Provide the (X, Y) coordinate of the cell's center where the given text is located.  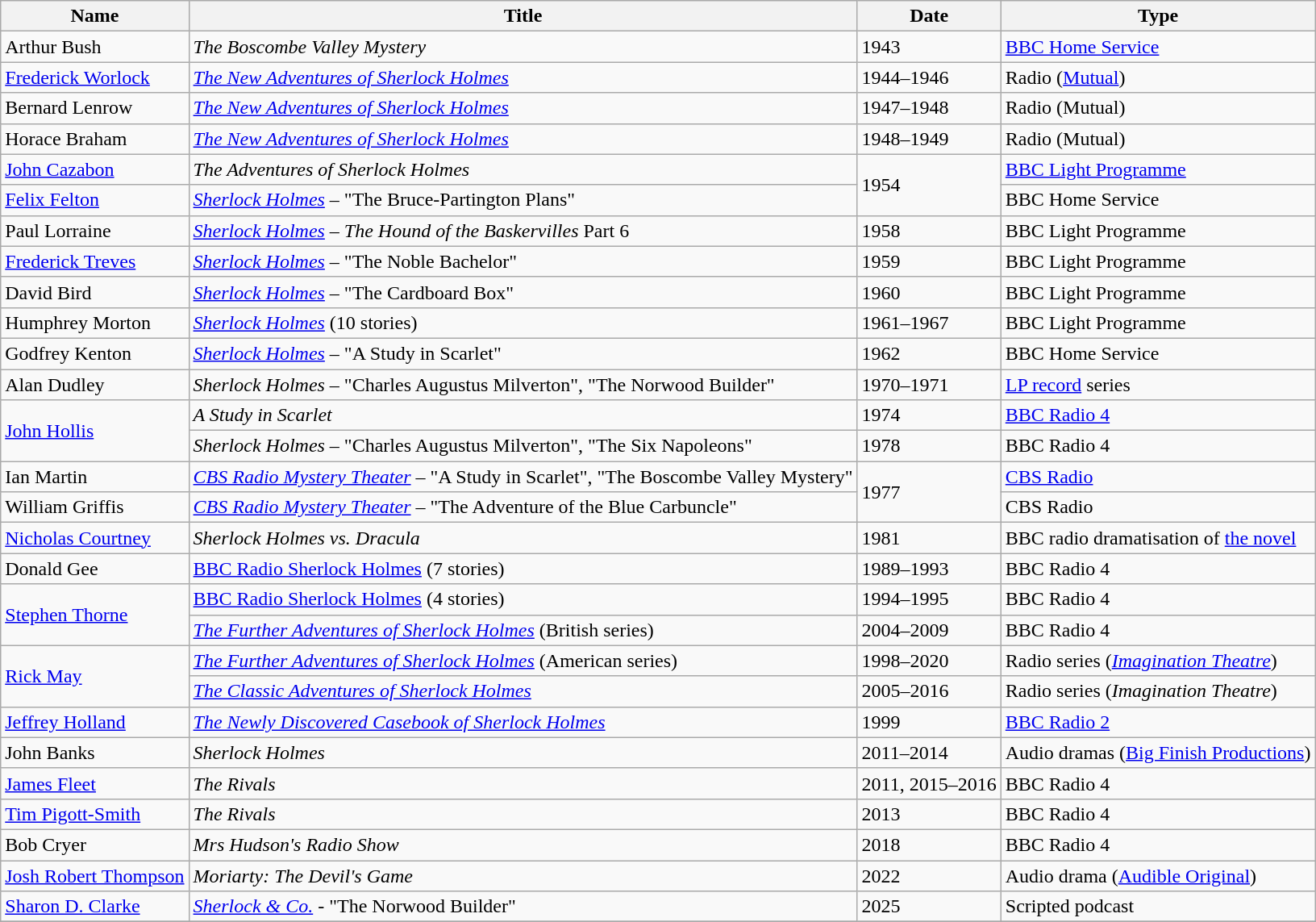
1960 (929, 292)
The Further Adventures of Sherlock Holmes (American series) (523, 661)
Bob Cryer (95, 845)
Sherlock Holmes – "The Cardboard Box" (523, 292)
Frederick Worlock (95, 77)
BBC Radio Sherlock Holmes (4 stories) (523, 599)
1998–2020 (929, 661)
A Study in Scarlet (523, 415)
Date (929, 16)
Humphrey Morton (95, 323)
2011–2014 (929, 753)
The Classic Adventures of Sherlock Holmes (523, 691)
Sherlock Holmes – "The Bruce-Partington Plans" (523, 200)
CBS Radio Mystery Theater – "A Study in Scarlet", "The Boscombe Valley Mystery" (523, 477)
2004–2009 (929, 630)
CBS Radio Mystery Theater – "The Adventure of the Blue Carbuncle" (523, 507)
Felix Felton (95, 200)
The Further Adventures of Sherlock Holmes (British series) (523, 630)
Horace Braham (95, 139)
Moriarty: The Devil's Game (523, 875)
James Fleet (95, 783)
1994–1995 (929, 599)
Scripted podcast (1158, 907)
Frederick Treves (95, 261)
Sherlock & Co. - "The Norwood Builder" (523, 907)
Godfrey Kenton (95, 353)
1981 (929, 538)
Sherlock Holmes (523, 753)
William Griffis (95, 507)
2013 (929, 814)
Donald Gee (95, 569)
1970–1971 (929, 385)
Sherlock Holmes – "The Noble Bachelor" (523, 261)
The Newly Discovered Casebook of Sherlock Holmes (523, 722)
John Cazabon (95, 169)
Sherlock Holmes vs. Dracula (523, 538)
Title (523, 16)
2005–2016 (929, 691)
2011, 2015–2016 (929, 783)
David Bird (95, 292)
2025 (929, 907)
Sherlock Holmes – "Charles Augustus Milverton", "The Norwood Builder" (523, 385)
Audio drama (Audible Original) (1158, 875)
Paul Lorraine (95, 231)
1974 (929, 415)
1978 (929, 446)
Type (1158, 16)
Stephen Thorne (95, 615)
Sharon D. Clarke (95, 907)
Sherlock Holmes – "A Study in Scarlet" (523, 353)
The Boscombe Valley Mystery (523, 47)
2022 (929, 875)
Mrs Hudson's Radio Show (523, 845)
Tim Pigott-Smith (95, 814)
Josh Robert Thompson (95, 875)
1943 (929, 47)
Audio dramas (Big Finish Productions) (1158, 753)
1959 (929, 261)
BBC radio dramatisation of the novel (1158, 538)
Ian Martin (95, 477)
1999 (929, 722)
BBC Radio Sherlock Holmes (7 stories) (523, 569)
Sherlock Holmes (10 stories) (523, 323)
BBC Radio 2 (1158, 722)
1944–1946 (929, 77)
LP record series (1158, 385)
Alan Dudley (95, 385)
Name (95, 16)
Rick May (95, 676)
Bernard Lenrow (95, 108)
1962 (929, 353)
1958 (929, 231)
1961–1967 (929, 323)
Nicholas Courtney (95, 538)
Sherlock Holmes – "Charles Augustus Milverton", "The Six Napoleons" (523, 446)
Sherlock Holmes – The Hound of the Baskervilles Part 6 (523, 231)
1989–1993 (929, 569)
The Adventures of Sherlock Holmes (523, 169)
John Banks (95, 753)
John Hollis (95, 431)
Jeffrey Holland (95, 722)
1954 (929, 185)
1947–1948 (929, 108)
1948–1949 (929, 139)
2018 (929, 845)
1977 (929, 492)
Arthur Bush (95, 47)
